Identify which cell holds the provided text, then report its [X, Y] central coordinate. 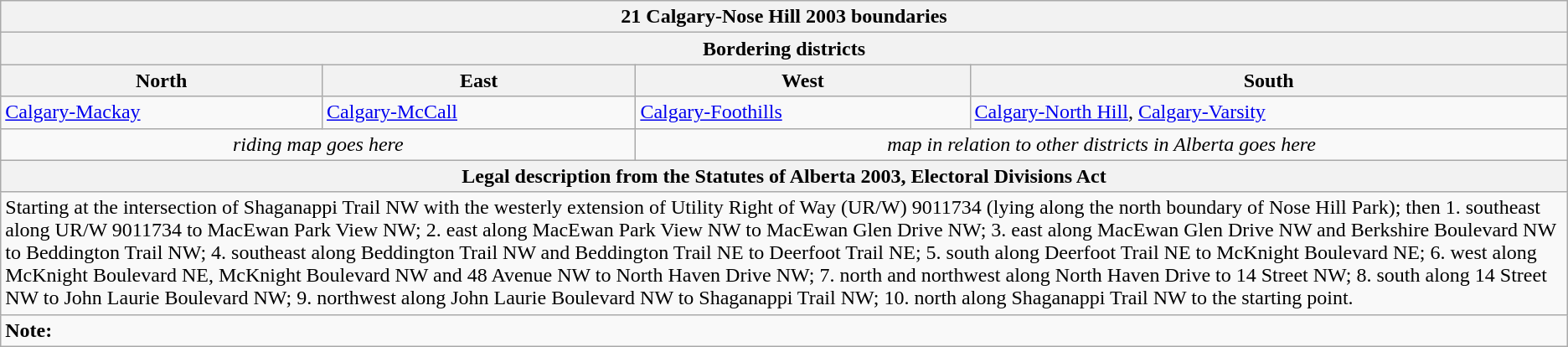
West [802, 80]
Legal description from the Statutes of Alberta 2003, Electoral Divisions Act [784, 176]
Note: [784, 330]
riding map goes here [318, 144]
21 Calgary-Nose Hill 2003 boundaries [784, 17]
Bordering districts [784, 49]
map in relation to other districts in Alberta goes here [1101, 144]
East [479, 80]
Calgary-McCall [479, 112]
South [1268, 80]
Calgary-Mackay [162, 112]
North [162, 80]
Calgary-Foothills [802, 112]
Calgary-North Hill, Calgary-Varsity [1268, 112]
